Return (X, Y) of the center of cell containing provided text 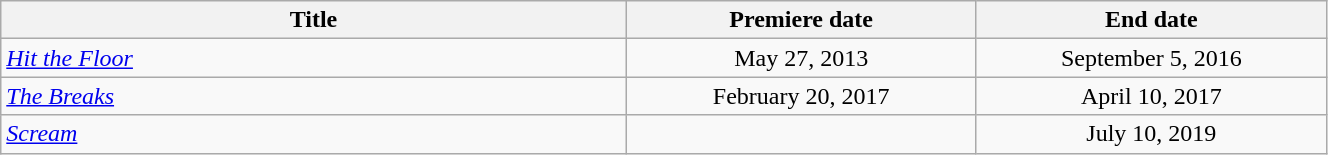
Premiere date (801, 20)
July 10, 2019 (1151, 134)
February 20, 2017 (801, 96)
April 10, 2017 (1151, 96)
Hit the Floor (314, 58)
May 27, 2013 (801, 58)
End date (1151, 20)
Scream (314, 134)
The Breaks (314, 96)
September 5, 2016 (1151, 58)
Title (314, 20)
